Detect which cell encompasses the target text, then output its (x, y) center coordinate. 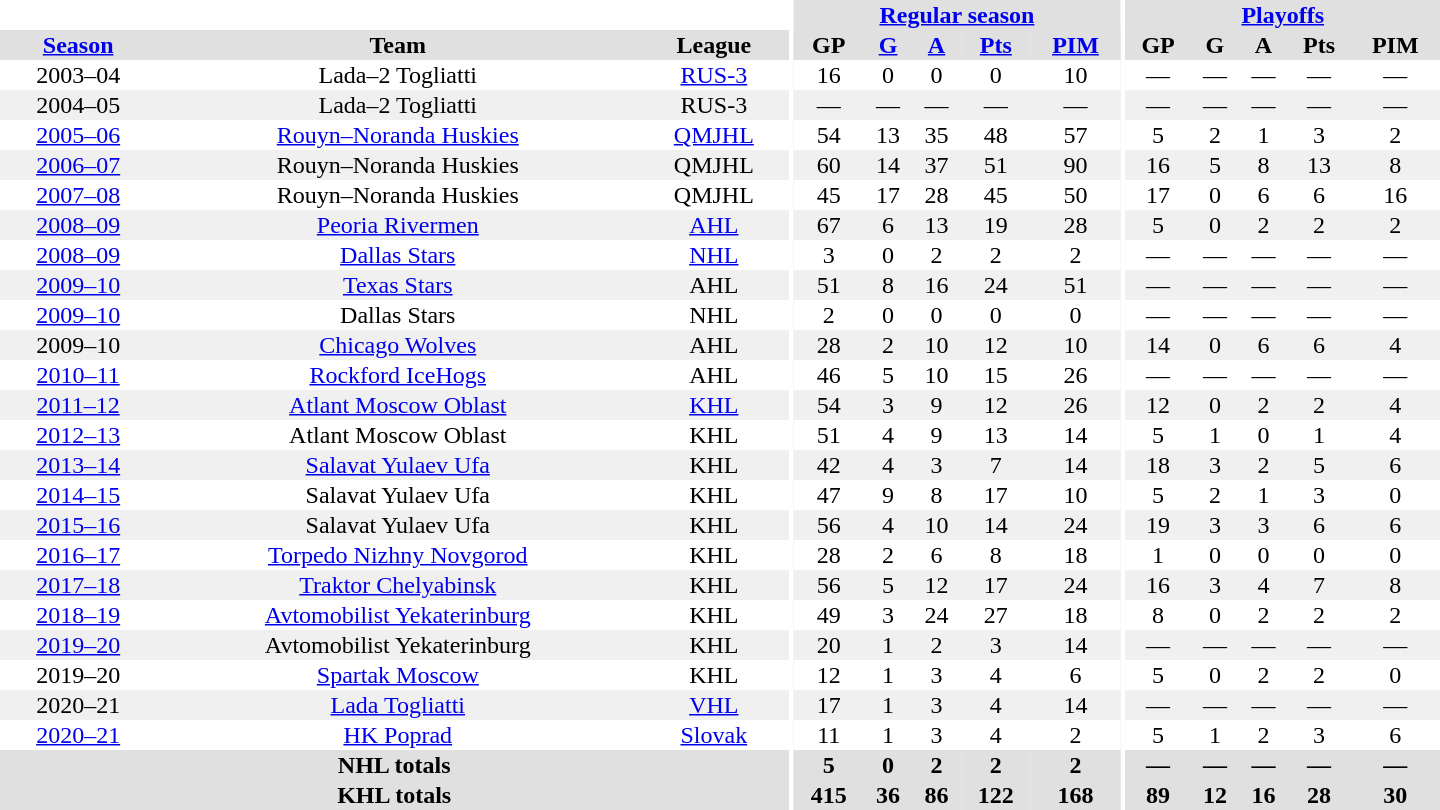
2018–19 (78, 615)
47 (829, 495)
2007–08 (78, 195)
2012–13 (78, 435)
122 (996, 795)
2003–04 (78, 75)
11 (829, 735)
86 (936, 795)
27 (996, 615)
42 (829, 465)
Spartak Moscow (398, 675)
Playoffs (1282, 15)
Rockford IceHogs (398, 375)
HK Poprad (398, 735)
57 (1076, 135)
67 (829, 225)
415 (829, 795)
Chicago Wolves (398, 345)
89 (1158, 795)
50 (1076, 195)
Team (398, 45)
Regular season (957, 15)
36 (888, 795)
60 (829, 165)
2017–18 (78, 585)
20 (829, 645)
Torpedo Nizhny Novgorod (398, 555)
49 (829, 615)
35 (936, 135)
Traktor Chelyabinsk (398, 585)
NHL totals (394, 765)
15 (996, 375)
2014–15 (78, 495)
168 (1076, 795)
2016–17 (78, 555)
2005–06 (78, 135)
League (714, 45)
KHL totals (394, 795)
Peoria Rivermen (398, 225)
2006–07 (78, 165)
Slovak (714, 735)
46 (829, 375)
30 (1396, 795)
2015–16 (78, 525)
Texas Stars (398, 285)
2010–11 (78, 375)
Season (78, 45)
48 (996, 135)
37 (936, 165)
VHL (714, 705)
2011–12 (78, 405)
2013–14 (78, 465)
2004–05 (78, 105)
Lada Togliatti (398, 705)
90 (1076, 165)
